Return [X, Y] of the center of cell containing provided text 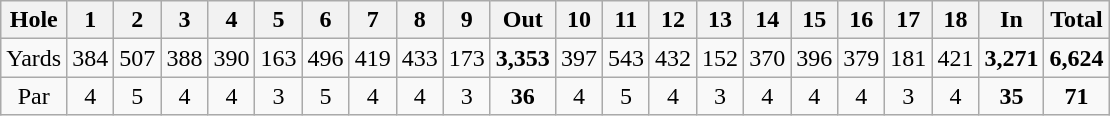
1 [90, 20]
11 [626, 20]
507 [138, 58]
12 [672, 20]
14 [768, 20]
173 [466, 58]
15 [814, 20]
18 [956, 20]
152 [720, 58]
396 [814, 58]
433 [420, 58]
6 [326, 20]
496 [326, 58]
In [1012, 20]
9 [466, 20]
16 [862, 20]
181 [908, 58]
Total [1076, 20]
370 [768, 58]
8 [420, 20]
71 [1076, 96]
Hole [34, 20]
Out [522, 20]
388 [184, 58]
390 [232, 58]
6,624 [1076, 58]
Par [34, 96]
3,353 [522, 58]
384 [90, 58]
163 [278, 58]
432 [672, 58]
379 [862, 58]
17 [908, 20]
543 [626, 58]
421 [956, 58]
Yards [34, 58]
419 [372, 58]
7 [372, 20]
2 [138, 20]
10 [578, 20]
3,271 [1012, 58]
397 [578, 58]
36 [522, 96]
35 [1012, 96]
13 [720, 20]
